Provide the (x, y) coordinate of the cell's center where the given text is located.  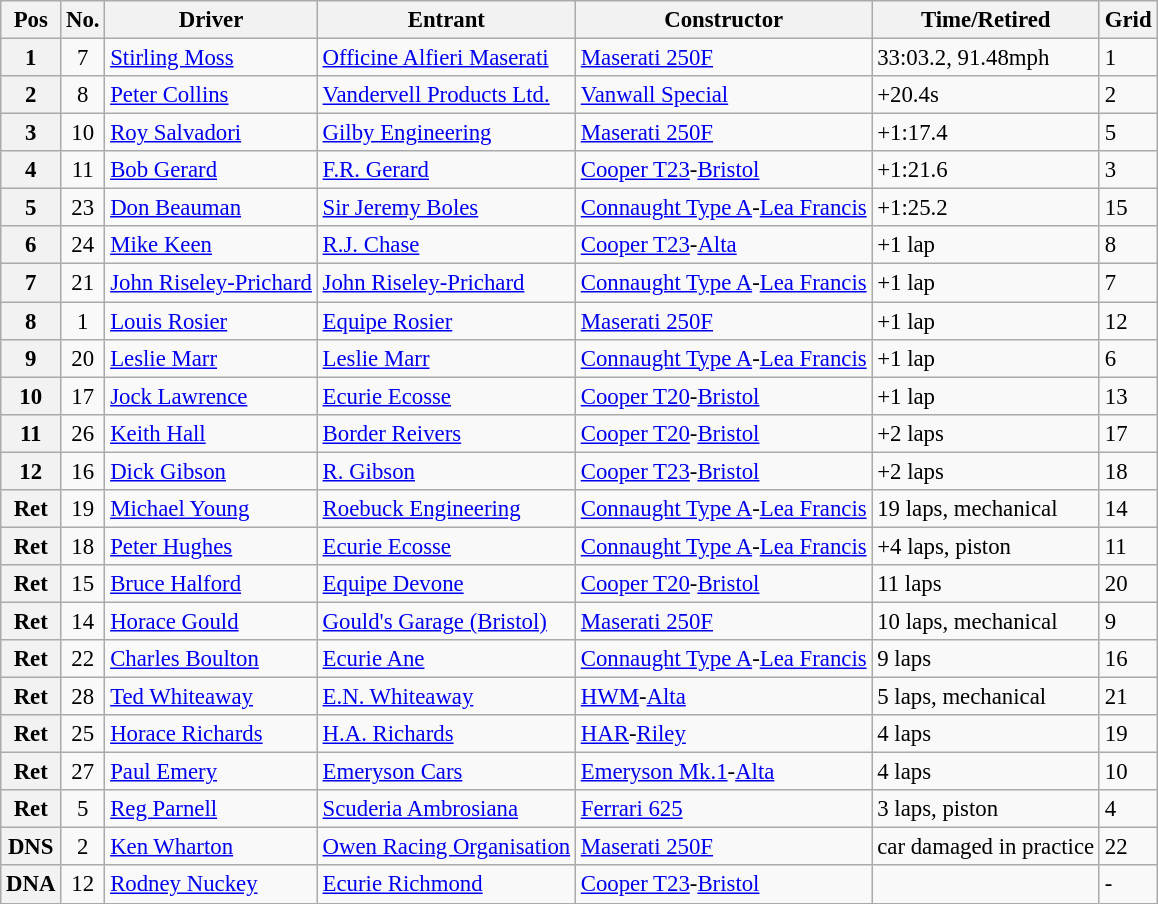
Peter Collins (211, 95)
- (1128, 885)
Roy Salvadori (211, 133)
E.N. Whiteaway (446, 697)
Reg Parnell (211, 809)
9 laps (986, 659)
26 (83, 433)
H.A. Richards (446, 734)
33:03.2, 91.48mph (986, 58)
+4 laps, piston (986, 546)
Gilby Engineering (446, 133)
10 laps, mechanical (986, 621)
11 laps (986, 584)
Keith Hall (211, 433)
Paul Emery (211, 772)
HAR-Riley (723, 734)
Owen Racing Organisation (446, 847)
Horace Richards (211, 734)
Dick Gibson (211, 471)
Scuderia Ambrosiana (446, 809)
Stirling Moss (211, 58)
Roebuck Engineering (446, 509)
Emeryson Mk.1-Alta (723, 772)
Cooper T23-Alta (723, 245)
27 (83, 772)
Horace Gould (211, 621)
HWM-Alta (723, 697)
DNA (31, 885)
5 laps, mechanical (986, 697)
25 (83, 734)
Ecurie Richmond (446, 885)
Louis Rosier (211, 321)
Vandervell Products Ltd. (446, 95)
Michael Young (211, 509)
Don Beauman (211, 208)
Ferrari 625 (723, 809)
Jock Lawrence (211, 396)
3 laps, piston (986, 809)
Ecurie Ane (446, 659)
Charles Boulton (211, 659)
R. Gibson (446, 471)
Officine Alfieri Maserati (446, 58)
Ted Whiteaway (211, 697)
Rodney Nuckey (211, 885)
Mike Keen (211, 245)
19 laps, mechanical (986, 509)
DNS (31, 847)
23 (83, 208)
Peter Hughes (211, 546)
Time/Retired (986, 20)
Equipe Devone (446, 584)
Entrant (446, 20)
+1:25.2 (986, 208)
car damaged in practice (986, 847)
Sir Jeremy Boles (446, 208)
24 (83, 245)
Bob Gerard (211, 170)
Grid (1128, 20)
Driver (211, 20)
+1:17.4 (986, 133)
28 (83, 697)
+20.4s (986, 95)
Constructor (723, 20)
Vanwall Special (723, 95)
Equipe Rosier (446, 321)
Pos (31, 20)
Bruce Halford (211, 584)
Border Reivers (446, 433)
R.J. Chase (446, 245)
No. (83, 20)
Gould's Garage (Bristol) (446, 621)
Emeryson Cars (446, 772)
Ken Wharton (211, 847)
13 (1128, 396)
F.R. Gerard (446, 170)
+1:21.6 (986, 170)
